Locate the cell with the specified text and output its (x, y) center coordinate. 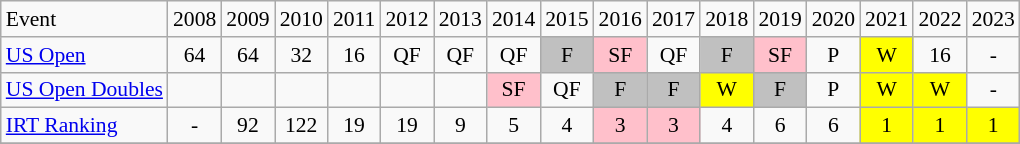
2018 (726, 19)
92 (248, 126)
IRT Ranking (84, 126)
32 (302, 55)
2019 (780, 19)
2022 (940, 19)
2009 (248, 19)
122 (302, 126)
Event (84, 19)
2008 (194, 19)
5 (514, 126)
2014 (514, 19)
2011 (354, 19)
2012 (406, 19)
2020 (834, 19)
2023 (994, 19)
2016 (620, 19)
9 (460, 126)
2013 (460, 19)
US Open Doubles (84, 90)
2017 (674, 19)
2015 (566, 19)
2021 (886, 19)
US Open (84, 55)
2010 (302, 19)
